Output the (x, y) coordinate of the center of the cell containing the given text.  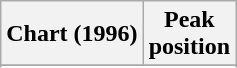
Chart (1996) (72, 34)
Peakposition (189, 34)
